Identify which cell holds the provided text, then report its (x, y) central coordinate. 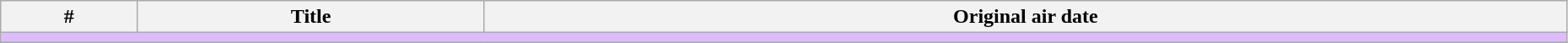
Original air date (1026, 17)
Title (311, 17)
# (69, 17)
